Scan for the cell matching the given text and deliver its (x, y) coordinate at center. 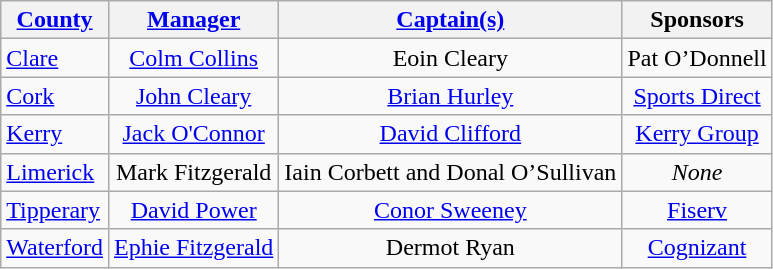
Conor Sweeney (450, 210)
Sponsors (697, 20)
Ephie Fitzgerald (193, 248)
Manager (193, 20)
John Cleary (193, 96)
Tipperary (55, 210)
David Clifford (450, 134)
Mark Fitzgerald (193, 172)
Cork (55, 96)
Kerry Group (697, 134)
County (55, 20)
Colm Collins (193, 58)
Eoin Cleary (450, 58)
Cognizant (697, 248)
Captain(s) (450, 20)
Fiserv (697, 210)
Limerick (55, 172)
Jack O'Connor (193, 134)
Sports Direct (697, 96)
Clare (55, 58)
Iain Corbett and Donal O’Sullivan (450, 172)
David Power (193, 210)
Waterford (55, 248)
None (697, 172)
Dermot Ryan (450, 248)
Brian Hurley (450, 96)
Kerry (55, 134)
Pat O’Donnell (697, 58)
